Pinpoint the cell where the given text exists, returning its (X, Y) midpoint coordinate. 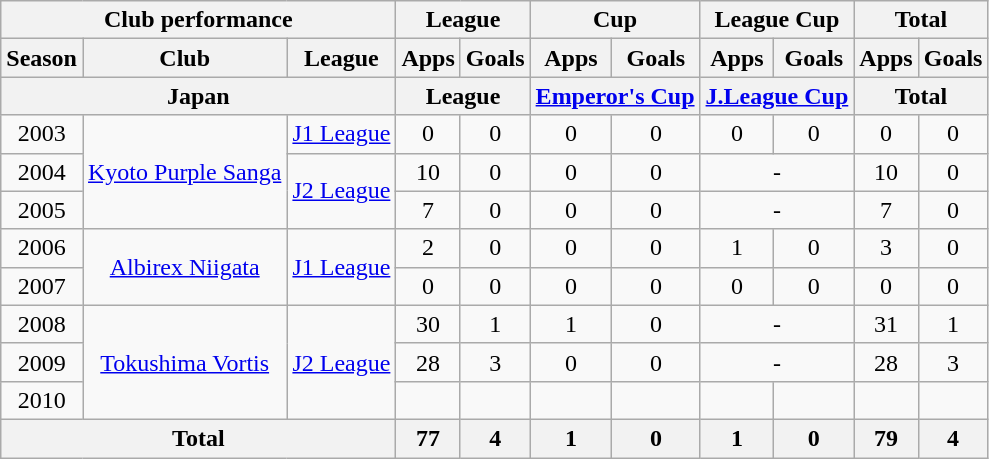
2003 (42, 134)
2006 (42, 248)
Tokushima Vortis (184, 362)
Cup (615, 20)
2004 (42, 172)
Club (184, 58)
30 (428, 324)
79 (886, 438)
J.League Cup (777, 96)
2 (428, 248)
2009 (42, 362)
31 (886, 324)
Albirex Niigata (184, 267)
League Cup (777, 20)
Club performance (198, 20)
Kyoto Purple Sanga (184, 172)
2005 (42, 210)
77 (428, 438)
Japan (198, 96)
Season (42, 58)
2010 (42, 400)
2007 (42, 286)
2008 (42, 324)
Emperor's Cup (615, 96)
